Find where the given text appears and provide that cell's center as [X, Y] coordinate. 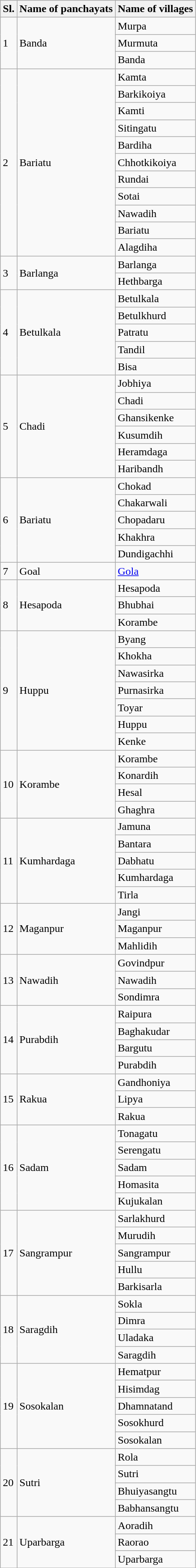
10 [9, 784]
Chhotkikoiya [155, 162]
Serengatu [155, 1150]
Gola [155, 571]
Tonagatu [155, 1133]
1 [9, 43]
Goal [66, 571]
12 [9, 929]
Toyar [155, 707]
Khakhra [155, 537]
Sokla [155, 1304]
16 [9, 1167]
14 [9, 1039]
Chokad [155, 486]
Rola [155, 1457]
Kenke [155, 741]
Kamti [155, 111]
Sosokhurd [155, 1423]
Ghaghra [155, 810]
Jangi [155, 912]
Byang [155, 639]
Jobhiya [155, 384]
11 [9, 861]
Hesal [155, 793]
Khokha [155, 656]
Bardiha [155, 145]
Sitingatu [155, 128]
2 [9, 162]
Bisa [155, 367]
Chakarwali [155, 503]
Dhamnatand [155, 1406]
6 [9, 520]
Govindpur [155, 963]
Bhubhai [155, 605]
Baghakudar [155, 1031]
9 [9, 690]
Gandhoniya [155, 1082]
Ghansikenke [155, 418]
Alagdiha [155, 248]
Kujukalan [155, 1201]
Dimra [155, 1321]
Heramdaga [155, 452]
20 [9, 1483]
7 [9, 571]
Name of villages [155, 9]
Purnasirka [155, 690]
5 [9, 426]
19 [9, 1406]
Kamta [155, 77]
Nawasirka [155, 673]
Babhansangtu [155, 1508]
Bargutu [155, 1048]
Raorao [155, 1542]
Barkikoiya [155, 94]
Raipura [155, 1014]
Betulkhurd [155, 316]
Dabhatu [155, 861]
Uladaka [155, 1338]
Barkisarla [155, 1286]
3 [9, 273]
Rundai [155, 179]
Aoradih [155, 1525]
Konardih [155, 776]
21 [9, 1542]
Hematpur [155, 1372]
Murpa [155, 26]
Haribandh [155, 469]
Tirla [155, 895]
Kusumdih [155, 435]
Sondimra [155, 997]
Patratu [155, 333]
8 [9, 605]
4 [9, 333]
Bhuiyasangtu [155, 1491]
Jamuna [155, 827]
18 [9, 1329]
Sarlakhurd [155, 1218]
13 [9, 980]
Murmuta [155, 43]
Sotai [155, 196]
Lipya [155, 1099]
Hullu [155, 1269]
17 [9, 1252]
15 [9, 1099]
Mahlidih [155, 946]
Chopadaru [155, 520]
Homasita [155, 1184]
Murudih [155, 1235]
Hisimdag [155, 1389]
Bantara [155, 844]
Tandil [155, 350]
Dundigachhi [155, 554]
Hethbarga [155, 282]
Name of panchayats [66, 9]
Sl. [9, 9]
